Detect which cell encompasses the target text, then output its [x, y] center coordinate. 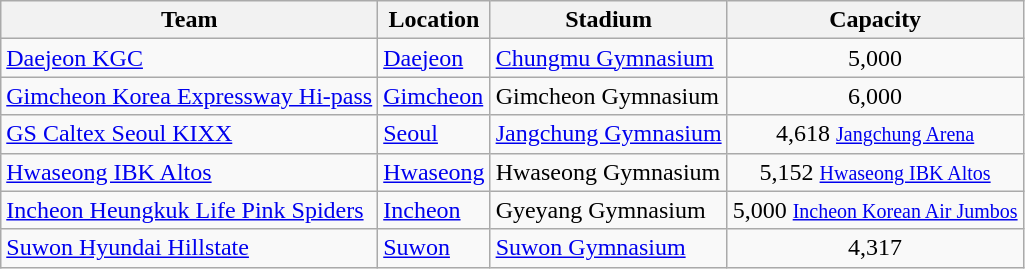
Suwon Gymnasium [608, 248]
Capacity [875, 20]
Gimcheon [434, 96]
Location [434, 20]
Jangchung Gymnasium [608, 134]
Suwon Hyundai Hillstate [190, 248]
Gimcheon Gymnasium [608, 96]
Stadium [608, 20]
4,618 Jangchung Arena [875, 134]
Incheon [434, 210]
5,000 Incheon Korean Air Jumbos [875, 210]
Gyeyang Gymnasium [608, 210]
6,000 [875, 96]
GS Caltex Seoul KIXX [190, 134]
Seoul [434, 134]
5,152 Hwaseong IBK Altos [875, 172]
Daejeon [434, 58]
Gimcheon Korea Expressway Hi-pass [190, 96]
5,000 [875, 58]
Hwaseong IBK Altos [190, 172]
Suwon [434, 248]
Team [190, 20]
Hwaseong [434, 172]
4,317 [875, 248]
Daejeon KGC [190, 58]
Hwaseong Gymnasium [608, 172]
Incheon Heungkuk Life Pink Spiders [190, 210]
Chungmu Gymnasium [608, 58]
